Find where the given text appears and provide that cell's center as (X, Y) coordinate. 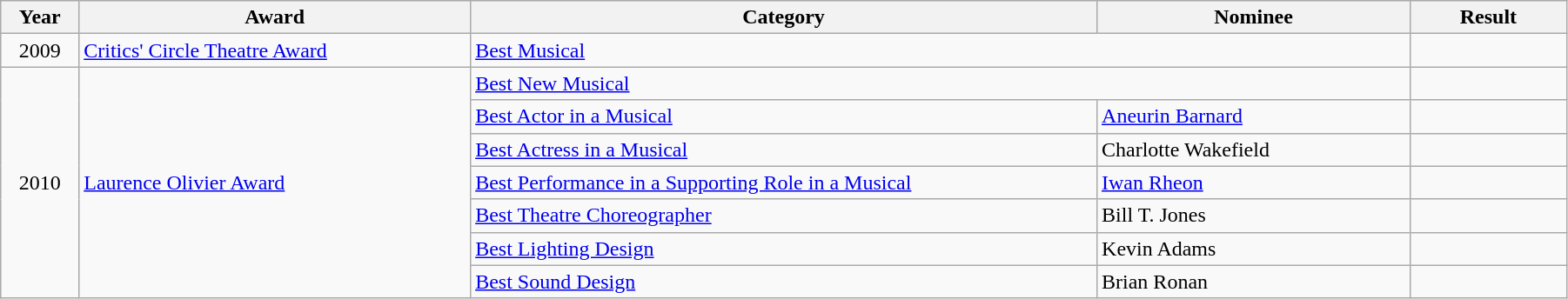
Iwan Rheon (1254, 183)
Best New Musical (941, 83)
Bill T. Jones (1254, 216)
Year (40, 17)
Nominee (1254, 17)
Best Actor in a Musical (784, 116)
Best Performance in a Supporting Role in a Musical (784, 183)
Best Theatre Choreographer (784, 216)
Critics' Circle Theatre Award (275, 50)
Category (784, 17)
Aneurin Barnard (1254, 116)
Brian Ronan (1254, 282)
2009 (40, 50)
Best Sound Design (784, 282)
Result (1488, 17)
Kevin Adams (1254, 249)
Best Actress in a Musical (784, 149)
Best Lighting Design (784, 249)
2010 (40, 183)
Award (275, 17)
Charlotte Wakefield (1254, 149)
Laurence Olivier Award (275, 183)
Best Musical (941, 50)
